Identify which cell holds the provided text, then report its (X, Y) central coordinate. 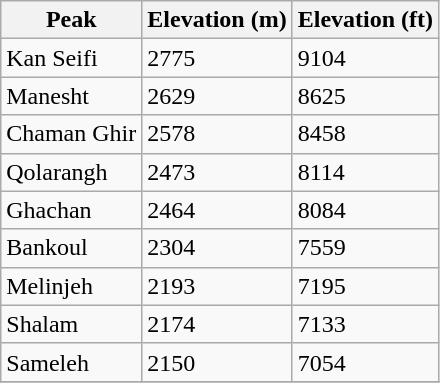
Ghachan (72, 210)
2775 (217, 58)
2629 (217, 96)
Kan Seifi (72, 58)
2174 (217, 324)
2578 (217, 134)
8114 (365, 172)
Manesht (72, 96)
Shalam (72, 324)
7559 (365, 248)
2150 (217, 362)
8625 (365, 96)
2304 (217, 248)
Elevation (m) (217, 20)
Melinjeh (72, 286)
7195 (365, 286)
8458 (365, 134)
Qolarangh (72, 172)
9104 (365, 58)
7133 (365, 324)
7054 (365, 362)
Elevation (ft) (365, 20)
2193 (217, 286)
2464 (217, 210)
Peak (72, 20)
2473 (217, 172)
Bankoul (72, 248)
Chaman Ghir (72, 134)
Sameleh (72, 362)
8084 (365, 210)
